Search for the cell housing the specified text and yield its (x, y) center coordinate. 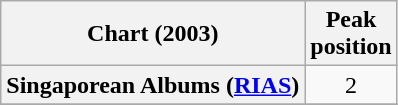
2 (351, 85)
Chart (2003) (153, 34)
Peakposition (351, 34)
Singaporean Albums (RIAS) (153, 85)
